Return (x, y) of the center of cell containing provided text 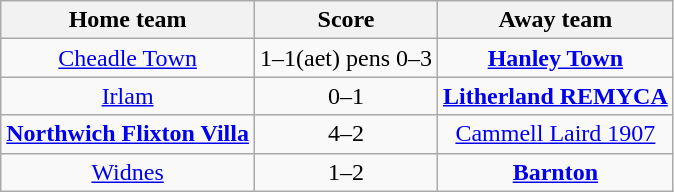
0–1 (346, 96)
Widnes (128, 172)
Score (346, 20)
Litherland REMYCA (556, 96)
Cammell Laird 1907 (556, 134)
Barnton (556, 172)
4–2 (346, 134)
Hanley Town (556, 58)
1–2 (346, 172)
1–1(aet) pens 0–3 (346, 58)
Away team (556, 20)
Cheadle Town (128, 58)
Northwich Flixton Villa (128, 134)
Irlam (128, 96)
Home team (128, 20)
